Determine the (x, y) coordinate at the center of the cell enclosing the given text.  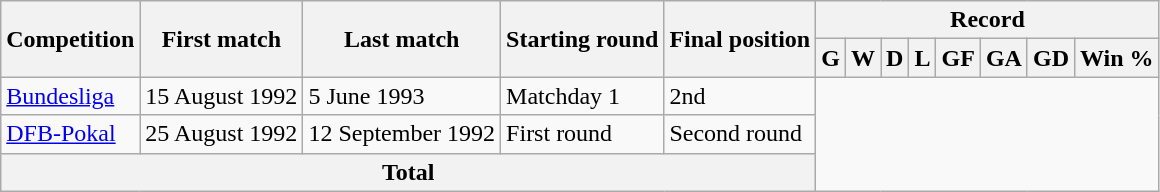
W (862, 58)
25 August 1992 (222, 134)
GA (1004, 58)
First match (222, 39)
Last match (402, 39)
L (922, 58)
GF (958, 58)
Starting round (582, 39)
D (894, 58)
Bundesliga (70, 96)
Total (408, 172)
12 September 1992 (402, 134)
First round (582, 134)
GD (1050, 58)
2nd (740, 96)
Final position (740, 39)
G (831, 58)
Matchday 1 (582, 96)
Competition (70, 39)
Record (988, 20)
Win % (1116, 58)
Second round (740, 134)
5 June 1993 (402, 96)
15 August 1992 (222, 96)
DFB-Pokal (70, 134)
